Detect which cell encompasses the target text, then output its [X, Y] center coordinate. 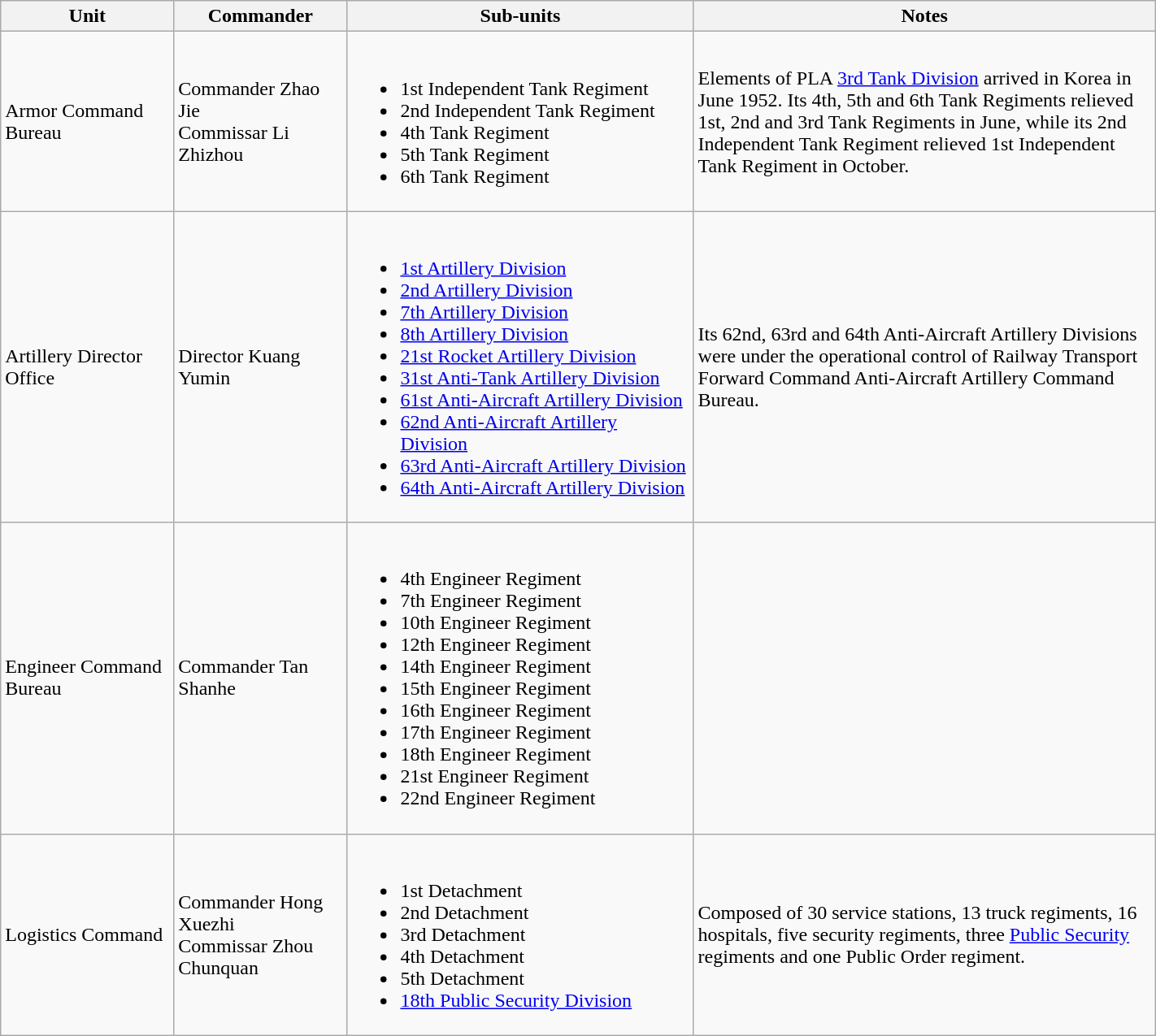
Logistics Command [88, 934]
1st Detachment2nd Detachment3rd Detachment4th Detachment5th Detachment18th Public Security Division [520, 934]
Notes [924, 16]
1st Independent Tank Regiment2nd Independent Tank Regiment4th Tank Regiment5th Tank Regiment6th Tank Regiment [520, 122]
Armor Command Bureau [88, 122]
Engineer Command Bureau [88, 678]
Commander [260, 16]
Sub-units [520, 16]
Director Kuang Yumin [260, 367]
Commander Hong XuezhiCommissar Zhou Chunquan [260, 934]
Commander Tan Shanhe [260, 678]
Commander Zhao JieCommissar Li Zhizhou [260, 122]
Artillery Director Office [88, 367]
Unit [88, 16]
